Capture the cell that displays the provided text and extract its [X, Y] central coordinate. 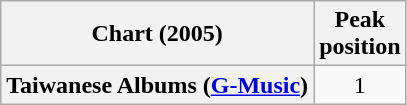
Peakposition [360, 34]
Taiwanese Albums (G-Music) [158, 85]
1 [360, 85]
Chart (2005) [158, 34]
